Pinpoint the cell where the given text exists, returning its [x, y] midpoint coordinate. 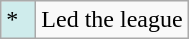
* [18, 20]
Led the league [112, 20]
